Return the (X, Y) coordinate for the center point of the cell that contains the specified text.  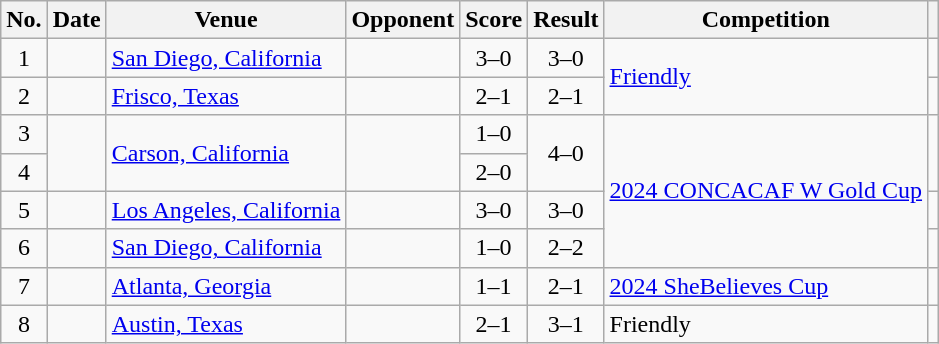
1 (24, 58)
2–0 (494, 172)
2 (24, 96)
Date (76, 20)
6 (24, 248)
Venue (226, 20)
5 (24, 210)
1–1 (494, 286)
2024 SheBelieves Cup (766, 286)
Opponent (403, 20)
3 (24, 134)
Result (566, 20)
8 (24, 324)
Score (494, 20)
4–0 (566, 153)
Los Angeles, California (226, 210)
4 (24, 172)
2–2 (566, 248)
Frisco, Texas (226, 96)
2024 CONCACAF W Gold Cup (766, 191)
3–1 (566, 324)
Carson, California (226, 153)
No. (24, 20)
Austin, Texas (226, 324)
Competition (766, 20)
7 (24, 286)
Atlanta, Georgia (226, 286)
